Determine the (X, Y) coordinate at the center of the cell enclosing the given text.  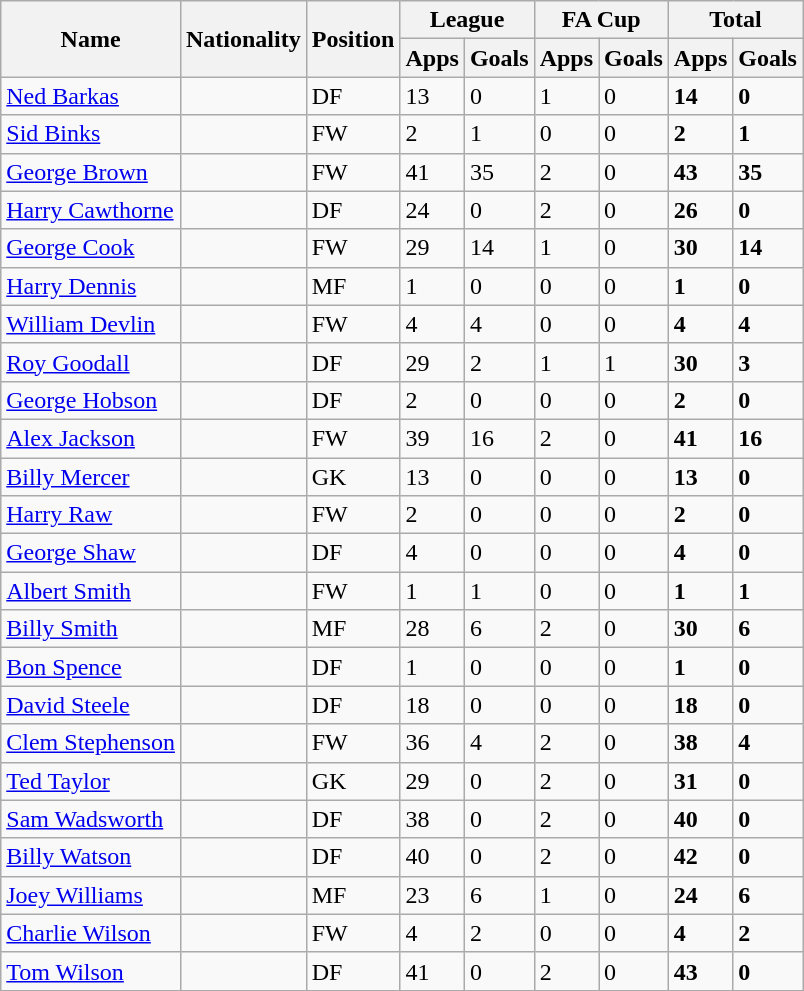
28 (432, 629)
Albert Smith (91, 591)
Sam Wadsworth (91, 819)
Total (735, 20)
Harry Cawthorne (91, 210)
Billy Mercer (91, 477)
Joey Williams (91, 895)
3 (768, 362)
George Shaw (91, 553)
Harry Raw (91, 515)
George Brown (91, 172)
Name (91, 39)
FA Cup (601, 20)
Billy Smith (91, 629)
26 (700, 210)
Ted Taylor (91, 781)
23 (432, 895)
Sid Binks (91, 134)
Tom Wilson (91, 971)
39 (432, 438)
42 (700, 857)
31 (700, 781)
Ned Barkas (91, 96)
Roy Goodall (91, 362)
William Devlin (91, 324)
David Steele (91, 705)
Alex Jackson (91, 438)
Billy Watson (91, 857)
Harry Dennis (91, 286)
Clem Stephenson (91, 743)
George Cook (91, 248)
Bon Spence (91, 667)
Charlie Wilson (91, 933)
George Hobson (91, 400)
36 (432, 743)
Position (353, 39)
League (467, 20)
Nationality (243, 39)
